For the text-containing cell, return its midpoint in [X, Y] coordinate format. 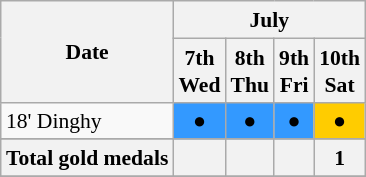
8thThu [250, 70]
1 [340, 158]
July [269, 20]
10thSat [340, 70]
9thFri [294, 70]
18' Dinghy [87, 120]
7thWed [199, 70]
Total gold medals [87, 158]
Date [87, 52]
